Identify which cell holds the provided text, then report its [X, Y] central coordinate. 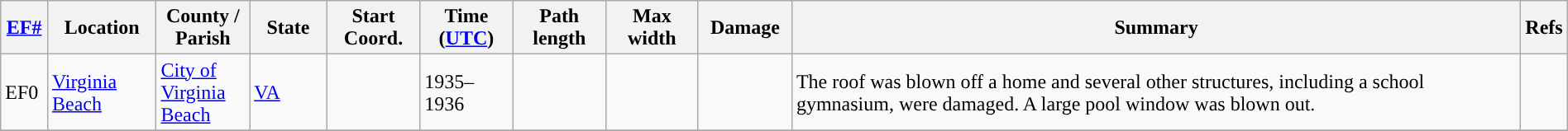
EF0 [25, 92]
State [289, 28]
Max width [652, 28]
City of Virginia Beach [203, 92]
Start Coord. [374, 28]
Path length [559, 28]
Damage [744, 28]
Refs [1545, 28]
EF# [25, 28]
Time (UTC) [466, 28]
County / Parish [203, 28]
VA [289, 92]
Virginia Beach [101, 92]
1935–1936 [466, 92]
Summary [1156, 28]
Location [101, 28]
The roof was blown off a home and several other structures, including a school gymnasium, were damaged. A large pool window was blown out. [1156, 92]
